Locate the cell with the specified text and output its [x, y] center coordinate. 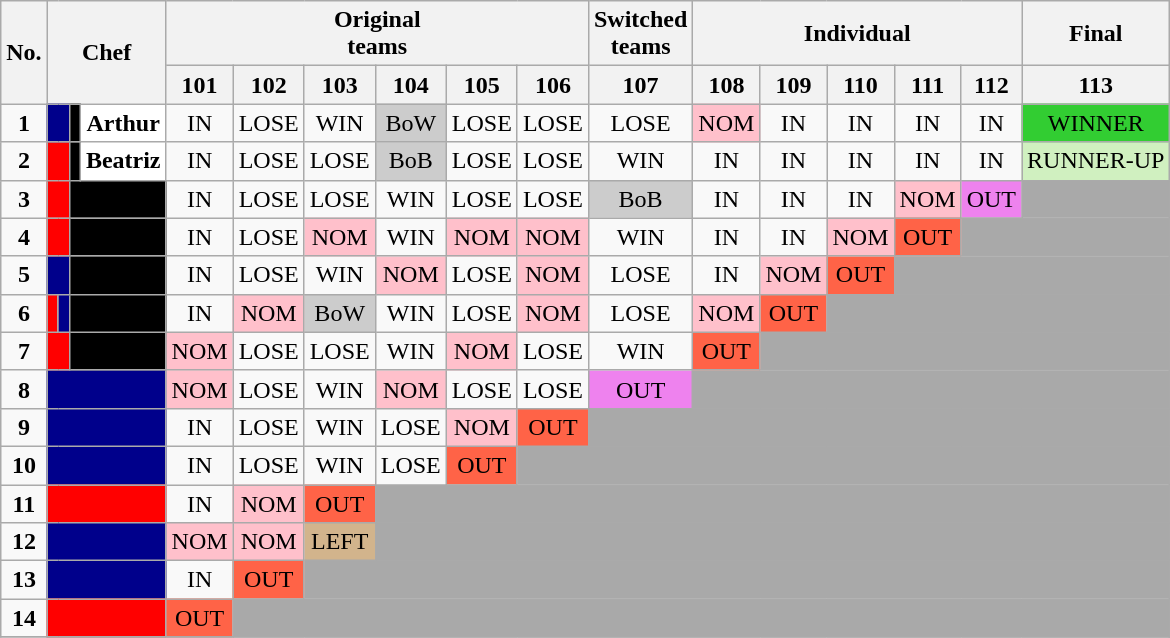
108 [726, 85]
Arthur [123, 123]
102 [268, 85]
11 [24, 503]
8 [24, 389]
Chef [106, 52]
101 [200, 85]
107 [640, 85]
106 [552, 85]
3 [24, 199]
12 [24, 542]
Originalteams [377, 34]
10 [24, 465]
113 [1096, 85]
5 [24, 275]
110 [860, 85]
2 [24, 161]
7 [24, 351]
Switchedteams [640, 34]
14 [24, 618]
No. [24, 52]
105 [482, 85]
Final [1096, 34]
9 [24, 427]
Individual [858, 34]
6 [24, 313]
Beatriz [123, 161]
WINNER [1096, 123]
112 [991, 85]
LEFT [340, 542]
111 [928, 85]
13 [24, 580]
1 [24, 123]
104 [410, 85]
109 [794, 85]
4 [24, 237]
103 [340, 85]
RUNNER-UP [1096, 161]
